Detect which cell encompasses the target text, then output its [x, y] center coordinate. 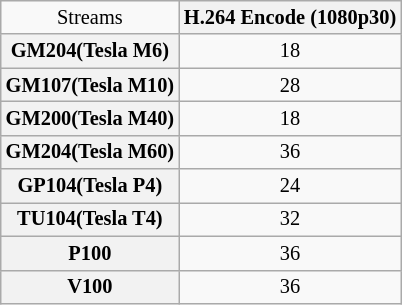
24 [290, 186]
GM200(Tesla M40) [90, 118]
32 [290, 219]
TU104(Tesla T4) [90, 219]
Streams [90, 17]
V100 [90, 287]
GM204(Tesla M6) [90, 51]
GP104(Tesla P4) [90, 186]
GM204(Tesla M60) [90, 152]
28 [290, 85]
H.264 Encode (1080p30) [290, 17]
GM107(Tesla M10) [90, 85]
P100 [90, 253]
